Capture the cell that displays the provided text and extract its [X, Y] central coordinate. 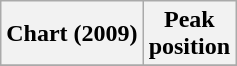
Peakposition [189, 34]
Chart (2009) [72, 34]
